Find where the given text appears and provide that cell's center as (X, Y) coordinate. 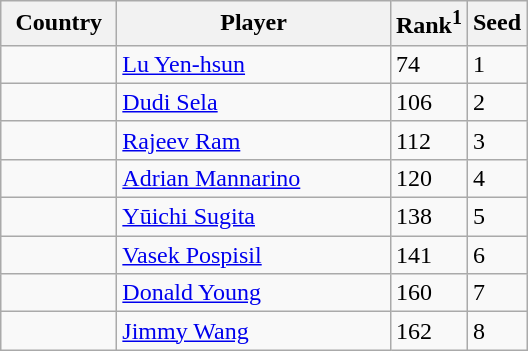
1 (496, 64)
106 (428, 102)
Country (59, 24)
138 (428, 217)
2 (496, 102)
112 (428, 140)
141 (428, 255)
Player (254, 24)
Jimmy Wang (254, 331)
7 (496, 293)
74 (428, 64)
Adrian Mannarino (254, 178)
4 (496, 178)
120 (428, 178)
5 (496, 217)
3 (496, 140)
Rajeev Ram (254, 140)
Seed (496, 24)
Donald Young (254, 293)
Rank1 (428, 24)
Lu Yen-hsun (254, 64)
Dudi Sela (254, 102)
8 (496, 331)
Vasek Pospisil (254, 255)
Yūichi Sugita (254, 217)
6 (496, 255)
160 (428, 293)
162 (428, 331)
